Return [x, y] of the center of cell containing provided text 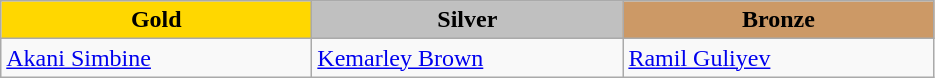
Bronze [778, 20]
Gold [156, 20]
Akani Simbine [156, 58]
Kemarley Brown [468, 58]
Silver [468, 20]
Ramil Guliyev [778, 58]
